Return (X, Y) of the center of cell containing provided text 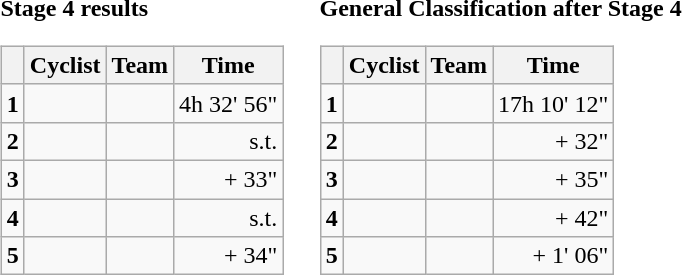
+ 35" (554, 179)
4h 32' 56" (228, 103)
+ 42" (554, 217)
+ 1' 06" (554, 256)
+ 34" (228, 256)
+ 33" (228, 179)
+ 32" (554, 141)
17h 10' 12" (554, 103)
